Find where the given text appears and provide that cell's center as (X, Y) coordinate. 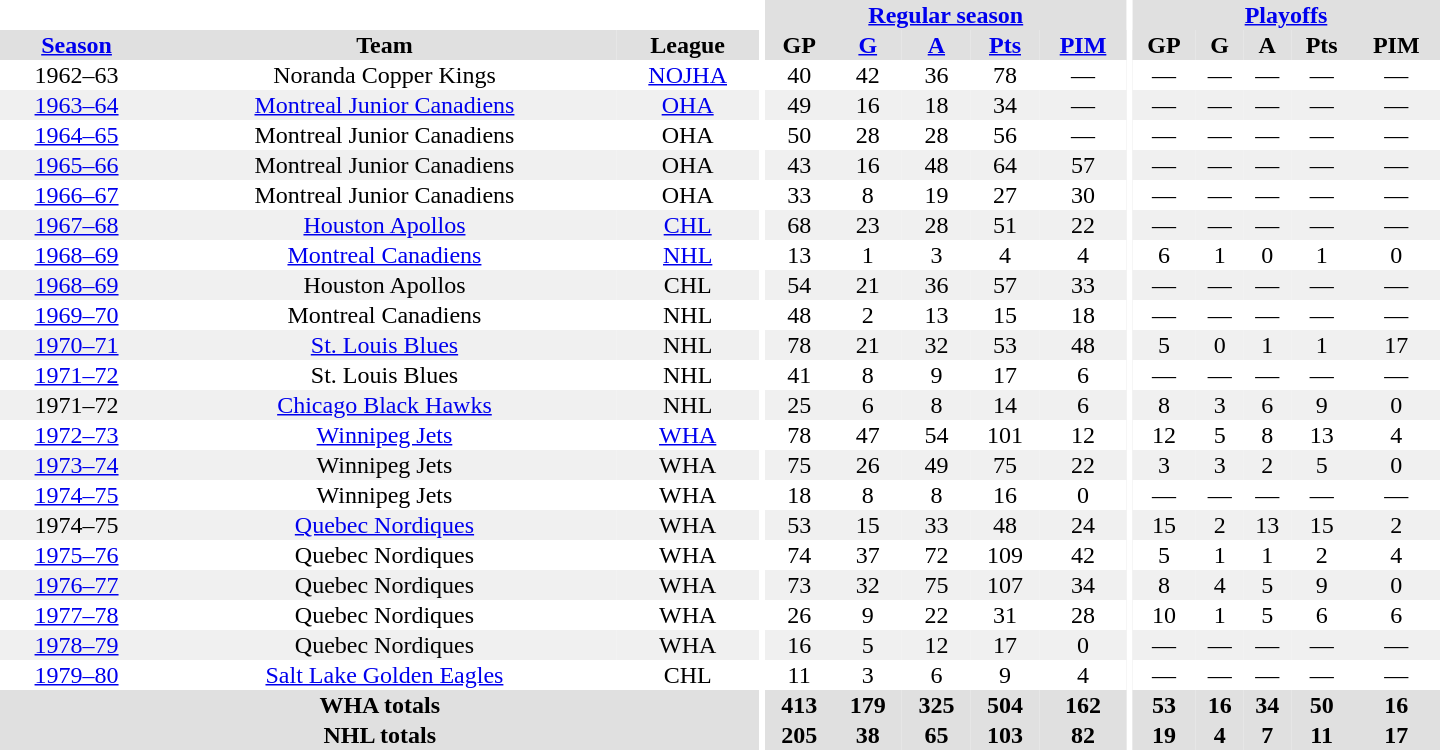
1970–71 (76, 345)
1969–70 (76, 315)
1964–65 (76, 135)
Season (76, 45)
82 (1082, 735)
1963–64 (76, 105)
WHA totals (380, 705)
162 (1082, 705)
1979–80 (76, 675)
325 (936, 705)
1976–77 (76, 585)
31 (1006, 615)
1965–66 (76, 165)
1972–73 (76, 435)
205 (800, 735)
14 (1006, 405)
27 (1006, 195)
73 (800, 585)
40 (800, 75)
37 (868, 555)
413 (800, 705)
1975–76 (76, 555)
72 (936, 555)
38 (868, 735)
41 (800, 375)
47 (868, 435)
64 (1006, 165)
7 (1267, 735)
103 (1006, 735)
51 (1006, 225)
1973–74 (76, 465)
Noranda Copper Kings (384, 75)
24 (1082, 525)
23 (868, 225)
1977–78 (76, 615)
1966–67 (76, 195)
107 (1006, 585)
NHL totals (380, 735)
League (688, 45)
NOJHA (688, 75)
74 (800, 555)
30 (1082, 195)
101 (1006, 435)
Salt Lake Golden Eagles (384, 675)
109 (1006, 555)
1978–79 (76, 645)
1962–63 (76, 75)
1967–68 (76, 225)
504 (1006, 705)
Playoffs (1286, 15)
25 (800, 405)
65 (936, 735)
43 (800, 165)
56 (1006, 135)
Team (384, 45)
Regular season (946, 15)
68 (800, 225)
179 (868, 705)
10 (1164, 615)
Chicago Black Hawks (384, 405)
